Identify which cell holds the provided text, then report its [X, Y] central coordinate. 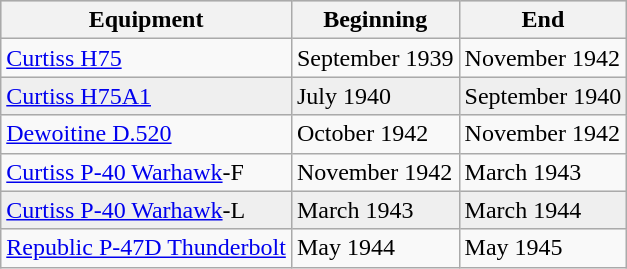
July 1940 [375, 96]
Curtiss H75 [146, 58]
Beginning [375, 20]
October 1942 [375, 134]
Equipment [146, 20]
End [543, 20]
May 1944 [375, 248]
September 1939 [375, 58]
Republic P-47D Thunderbolt [146, 248]
Curtiss P-40 Warhawk-L [146, 210]
September 1940 [543, 96]
Dewoitine D.520 [146, 134]
March 1944 [543, 210]
Curtiss H75A1 [146, 96]
Curtiss P-40 Warhawk-F [146, 172]
May 1945 [543, 248]
